Scan for the cell matching the given text and deliver its [x, y] coordinate at center. 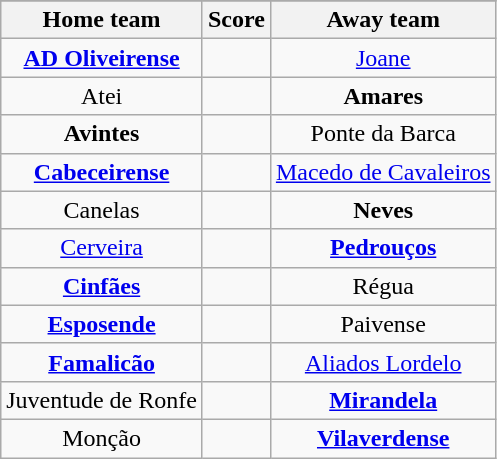
Canelas [102, 210]
Cabeceirense [102, 172]
Away team [383, 20]
Cerveira [102, 248]
Pedrouços [383, 248]
Monção [102, 438]
Mirandela [383, 400]
Neves [383, 210]
AD Oliveirense [102, 58]
Esposende [102, 324]
Famalicão [102, 362]
Joane [383, 58]
Ponte da Barca [383, 134]
Atei [102, 96]
Score [236, 20]
Cinfães [102, 286]
Régua [383, 286]
Amares [383, 96]
Juventude de Ronfe [102, 400]
Macedo de Cavaleiros [383, 172]
Aliados Lordelo [383, 362]
Paivense [383, 324]
Avintes [102, 134]
Vilaverdense [383, 438]
Home team [102, 20]
